Pinpoint the cell where the given text exists, returning its [x, y] midpoint coordinate. 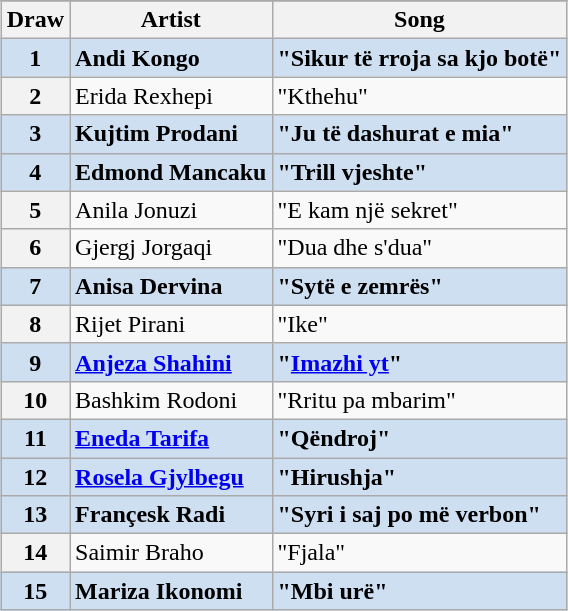
Rosela Gjylbegu [171, 477]
"Sikur të rroja sa kjo botë" [420, 58]
Song [420, 20]
Erida Rexhepi [171, 96]
7 [35, 286]
"Imazhi yt" [420, 362]
Anila Jonuzi [171, 210]
"Trill vjeshte" [420, 172]
6 [35, 248]
"Hirushja" [420, 477]
5 [35, 210]
Andi Kongo [171, 58]
3 [35, 134]
Edmond Mancaku [171, 172]
Draw [35, 20]
Saimir Braho [171, 553]
"Kthehu" [420, 96]
Bashkim Rodoni [171, 400]
Mariza Ikonomi [171, 591]
14 [35, 553]
"Syri i saj po më verbon" [420, 515]
Artist [171, 20]
Françesk Radi [171, 515]
Anisa Dervina [171, 286]
9 [35, 362]
Kujtim Prodani [171, 134]
10 [35, 400]
"Qëndroj" [420, 438]
2 [35, 96]
Gjergj Jorgaqi [171, 248]
"Fjala" [420, 553]
12 [35, 477]
13 [35, 515]
Eneda Tarifa [171, 438]
"E kam një sekret" [420, 210]
"Ju të dashurat e mia" [420, 134]
8 [35, 324]
4 [35, 172]
"Mbi urë" [420, 591]
11 [35, 438]
Anjeza Shahini [171, 362]
"Ike" [420, 324]
"Sytë e zemrës" [420, 286]
"Rritu pa mbarim" [420, 400]
1 [35, 58]
Rijet Pirani [171, 324]
"Dua dhe s'dua" [420, 248]
15 [35, 591]
